From the cell containing the given text, extract its center point as (x, y) coordinate. 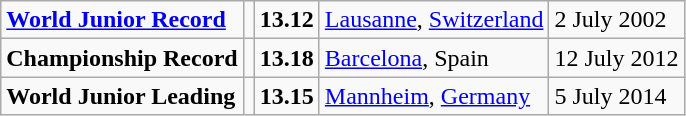
Lausanne, Switzerland (434, 20)
World Junior Leading (122, 96)
Mannheim, Germany (434, 96)
Championship Record (122, 58)
13.18 (286, 58)
5 July 2014 (616, 96)
13.12 (286, 20)
Barcelona, Spain (434, 58)
12 July 2012 (616, 58)
2 July 2002 (616, 20)
World Junior Record (122, 20)
13.15 (286, 96)
